Return [x, y] of the center of cell containing provided text 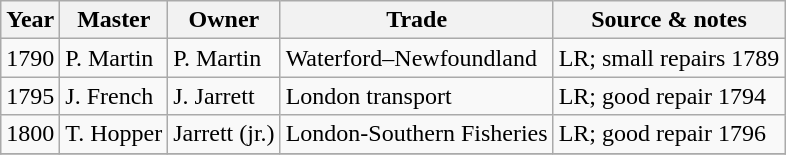
J. French [114, 96]
LR; good repair 1794 [669, 96]
1795 [30, 96]
J. Jarrett [224, 96]
T. Hopper [114, 134]
1790 [30, 58]
Jarrett (jr.) [224, 134]
Owner [224, 20]
Year [30, 20]
Source & notes [669, 20]
London transport [416, 96]
Waterford–Newfoundland [416, 58]
Trade [416, 20]
LR; small repairs 1789 [669, 58]
Master [114, 20]
1800 [30, 134]
LR; good repair 1796 [669, 134]
London-Southern Fisheries [416, 134]
